Scan for the cell matching the given text and deliver its (x, y) coordinate at center. 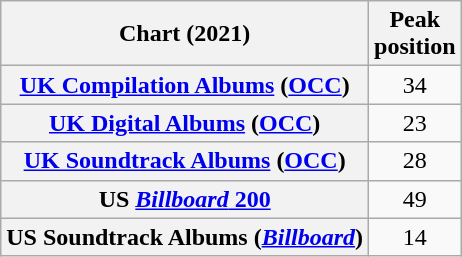
23 (415, 123)
US Soundtrack Albums (Billboard) (185, 237)
49 (415, 199)
28 (415, 161)
UK Digital Albums (OCC) (185, 123)
Chart (2021) (185, 34)
34 (415, 85)
14 (415, 237)
US Billboard 200 (185, 199)
UK Soundtrack Albums (OCC) (185, 161)
Peakposition (415, 34)
UK Compilation Albums (OCC) (185, 85)
